Scan for the cell matching the given text and deliver its [x, y] coordinate at center. 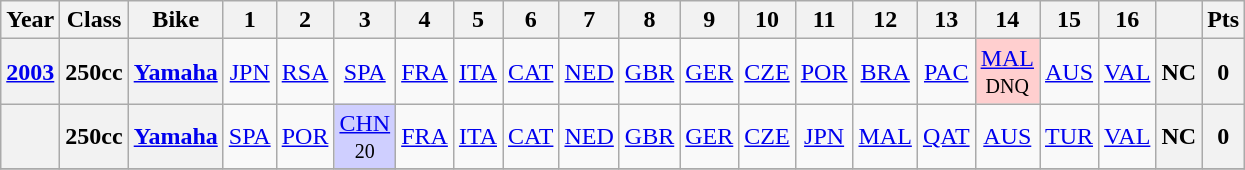
8 [649, 20]
11 [824, 20]
QAT [946, 136]
Year [30, 20]
5 [478, 20]
Bike [176, 20]
RSA [305, 72]
12 [885, 20]
CHN20 [365, 136]
7 [589, 20]
Pts [1224, 20]
14 [1007, 20]
6 [531, 20]
TUR [1070, 136]
16 [1128, 20]
4 [425, 20]
1 [250, 20]
2 [305, 20]
13 [946, 20]
MALDNQ [1007, 72]
10 [767, 20]
9 [710, 20]
BRA [885, 72]
2003 [30, 72]
MAL [885, 136]
3 [365, 20]
15 [1070, 20]
Class [94, 20]
PAC [946, 72]
